From the cell containing the given text, extract its center point as [x, y] coordinate. 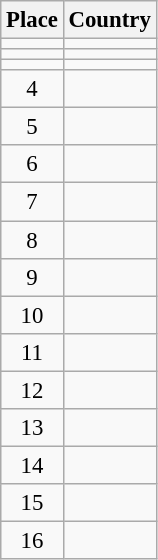
4 [32, 89]
6 [32, 165]
10 [32, 315]
9 [32, 277]
16 [32, 540]
11 [32, 352]
5 [32, 127]
15 [32, 503]
7 [32, 202]
Country [110, 20]
8 [32, 240]
14 [32, 465]
13 [32, 428]
Place [32, 20]
12 [32, 390]
